Search for the cell housing the specified text and yield its (x, y) center coordinate. 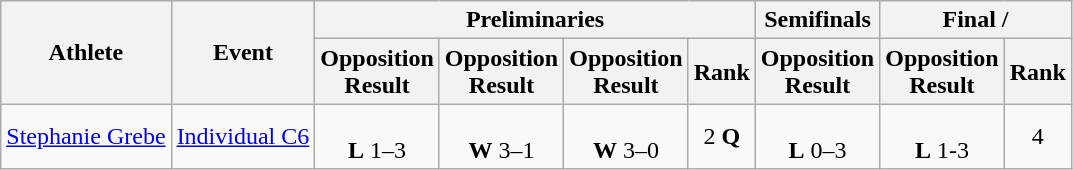
2 Q (722, 136)
Individual C6 (243, 136)
Preliminaries (535, 20)
L 0–3 (817, 136)
Stephanie Grebe (86, 136)
Athlete (86, 52)
Semifinals (817, 20)
L 1–3 (377, 136)
L 1-3 (942, 136)
Event (243, 52)
W 3–1 (501, 136)
4 (1038, 136)
W 3–0 (626, 136)
Final / (976, 20)
